Identify which cell holds the provided text, then report its (X, Y) central coordinate. 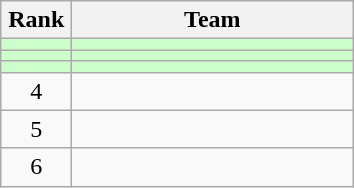
5 (36, 129)
Rank (36, 20)
6 (36, 167)
4 (36, 91)
Team (212, 20)
